Detect which cell encompasses the target text, then output its (x, y) center coordinate. 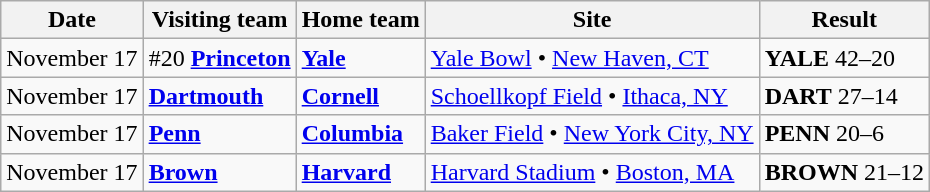
#20 Princeton (220, 58)
Visiting team (220, 20)
Brown (220, 172)
Site (592, 20)
Columbia (360, 134)
Cornell (360, 96)
DART 27–14 (844, 96)
Baker Field • New York City, NY (592, 134)
Result (844, 20)
Date (72, 20)
Harvard Stadium • Boston, MA (592, 172)
Schoellkopf Field • Ithaca, NY (592, 96)
Home team (360, 20)
Penn (220, 134)
PENN 20–6 (844, 134)
BROWN 21–12 (844, 172)
Harvard (360, 172)
Yale Bowl • New Haven, CT (592, 58)
Yale (360, 58)
Dartmouth (220, 96)
YALE 42–20 (844, 58)
